Detect which cell encompasses the target text, then output its (X, Y) center coordinate. 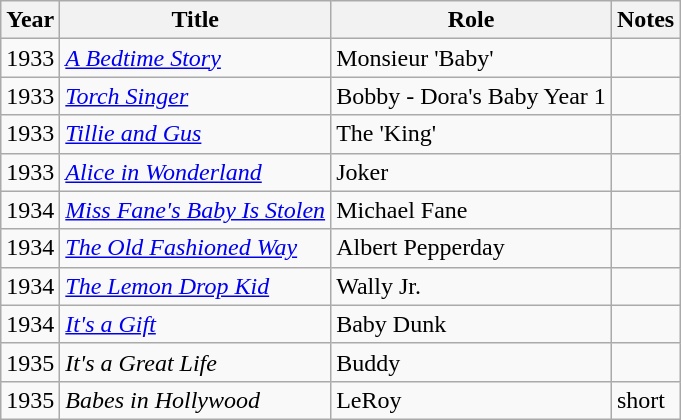
Role (472, 20)
Torch Singer (196, 96)
Michael Fane (472, 210)
Year (30, 20)
It's a Great Life (196, 362)
Monsieur 'Baby' (472, 58)
The Lemon Drop Kid (196, 286)
short (645, 400)
Alice in Wonderland (196, 172)
It's a Gift (196, 324)
Title (196, 20)
Baby Dunk (472, 324)
Miss Fane's Baby Is Stolen (196, 210)
A Bedtime Story (196, 58)
The 'King' (472, 134)
Bobby - Dora's Baby Year 1 (472, 96)
Albert Pepperday (472, 248)
Buddy (472, 362)
Notes (645, 20)
Joker (472, 172)
Wally Jr. (472, 286)
LeRoy (472, 400)
The Old Fashioned Way (196, 248)
Babes in Hollywood (196, 400)
Tillie and Gus (196, 134)
